For the text-containing cell, return its midpoint in (X, Y) coordinate format. 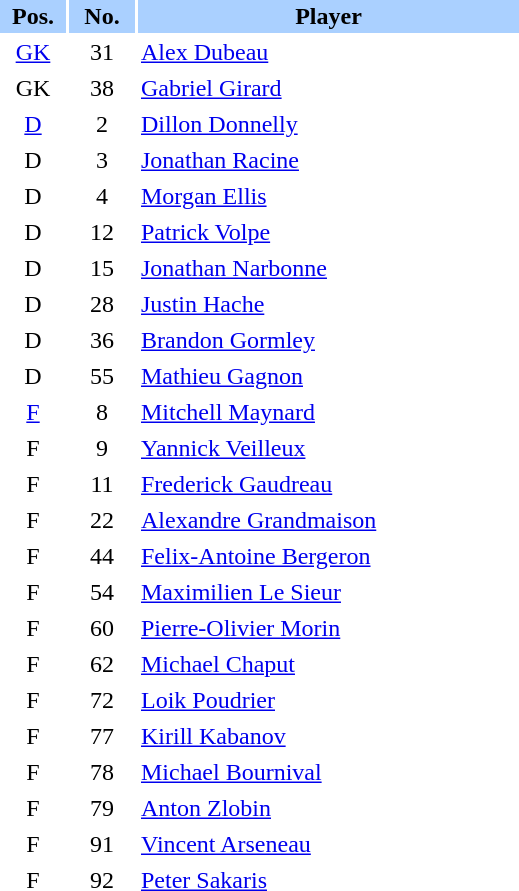
36 (102, 340)
15 (102, 268)
Michael Chaput (328, 664)
Maximilien Le Sieur (328, 592)
55 (102, 376)
Yannick Veilleux (328, 448)
3 (102, 160)
12 (102, 232)
Jonathan Narbonne (328, 268)
62 (102, 664)
Morgan Ellis (328, 196)
Anton Zlobin (328, 808)
Patrick Volpe (328, 232)
Alexandre Grandmaison (328, 520)
Michael Bournival (328, 772)
60 (102, 628)
77 (102, 736)
11 (102, 484)
No. (102, 16)
Kirill Kabanov (328, 736)
8 (102, 412)
Pierre-Olivier Morin (328, 628)
Dillon Donnelly (328, 124)
Justin Hache (328, 304)
Frederick Gaudreau (328, 484)
79 (102, 808)
Felix-Antoine Bergeron (328, 556)
Brandon Gormley (328, 340)
Jonathan Racine (328, 160)
31 (102, 52)
91 (102, 844)
4 (102, 196)
72 (102, 700)
78 (102, 772)
Gabriel Girard (328, 88)
Vincent Arseneau (328, 844)
54 (102, 592)
38 (102, 88)
2 (102, 124)
Alex Dubeau (328, 52)
Pos. (33, 16)
28 (102, 304)
Player (328, 16)
9 (102, 448)
Mathieu Gagnon (328, 376)
22 (102, 520)
Loik Poudrier (328, 700)
Mitchell Maynard (328, 412)
44 (102, 556)
